Pinpoint the cell where the given text exists, returning its (X, Y) midpoint coordinate. 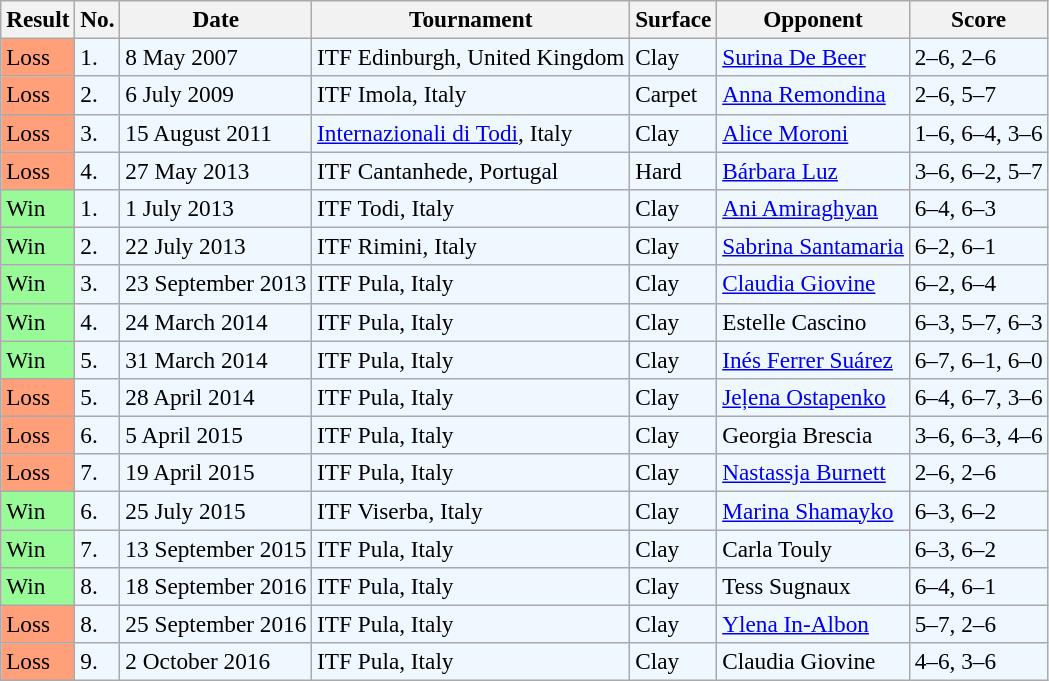
27 May 2013 (216, 170)
Sabrina Santamaria (813, 246)
3–6, 6–2, 5–7 (978, 170)
2–6, 5–7 (978, 95)
ITF Viserba, Italy (471, 510)
Surina De Beer (813, 57)
ITF Rimini, Italy (471, 246)
15 August 2011 (216, 133)
Georgia Brescia (813, 435)
6 July 2009 (216, 95)
Ani Amiraghyan (813, 208)
ITF Imola, Italy (471, 95)
Result (38, 19)
25 September 2016 (216, 624)
6–2, 6–4 (978, 284)
6–3, 5–7, 6–3 (978, 322)
6–4, 6–1 (978, 586)
Tess Sugnaux (813, 586)
24 March 2014 (216, 322)
6–7, 6–1, 6–0 (978, 359)
ITF Todi, Italy (471, 208)
Date (216, 19)
28 April 2014 (216, 397)
25 July 2015 (216, 510)
Bárbara Luz (813, 170)
4–6, 3–6 (978, 662)
No. (98, 19)
3–6, 6–3, 4–6 (978, 435)
Carla Touly (813, 548)
19 April 2015 (216, 473)
22 July 2013 (216, 246)
Hard (674, 170)
Marina Shamayko (813, 510)
Ylena In-Albon (813, 624)
18 September 2016 (216, 586)
ITF Cantanhede, Portugal (471, 170)
6–4, 6–3 (978, 208)
6–2, 6–1 (978, 246)
31 March 2014 (216, 359)
2 October 2016 (216, 662)
Jeļena Ostapenko (813, 397)
6–4, 6–7, 3–6 (978, 397)
5–7, 2–6 (978, 624)
Surface (674, 19)
Nastassja Burnett (813, 473)
Internazionali di Todi, Italy (471, 133)
Score (978, 19)
5 April 2015 (216, 435)
Opponent (813, 19)
Inés Ferrer Suárez (813, 359)
Alice Moroni (813, 133)
Tournament (471, 19)
1–6, 6–4, 3–6 (978, 133)
8 May 2007 (216, 57)
23 September 2013 (216, 284)
Anna Remondina (813, 95)
Carpet (674, 95)
ITF Edinburgh, United Kingdom (471, 57)
13 September 2015 (216, 548)
1 July 2013 (216, 208)
Estelle Cascino (813, 322)
9. (98, 662)
